Search for the cell housing the specified text and yield its (x, y) center coordinate. 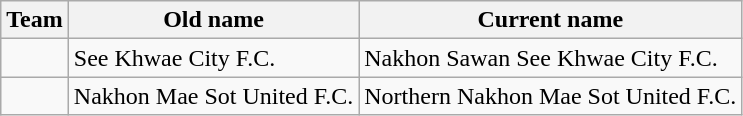
Northern Nakhon Mae Sot United F.C. (550, 96)
Nakhon Mae Sot United F.C. (213, 96)
Nakhon Sawan See Khwae City F.C. (550, 58)
See Khwae City F.C. (213, 58)
Old name (213, 20)
Current name (550, 20)
Team (35, 20)
